For the text-containing cell, return its midpoint in (x, y) coordinate format. 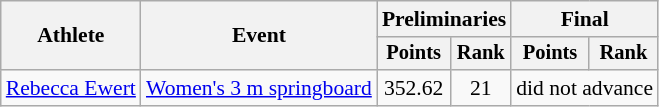
Preliminaries (444, 19)
Rebecca Ewert (71, 88)
did not advance (584, 88)
352.62 (414, 88)
Women's 3 m springboard (259, 88)
Event (259, 36)
Athlete (71, 36)
21 (480, 88)
Final (584, 19)
